Provide the (x, y) coordinate of the cell's center where the given text is located.  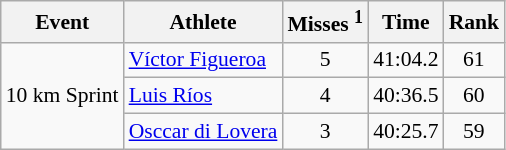
10 km Sprint (62, 96)
Rank (474, 22)
41:04.2 (406, 60)
61 (474, 60)
Osccar di Lovera (204, 132)
Luis Ríos (204, 96)
5 (325, 60)
Time (406, 22)
40:25.7 (406, 132)
3 (325, 132)
4 (325, 96)
60 (474, 96)
Athlete (204, 22)
Misses 1 (325, 22)
Event (62, 22)
Víctor Figueroa (204, 60)
59 (474, 132)
40:36.5 (406, 96)
